Extract the (x, y) coordinate from the center of the cell holding the provided text.  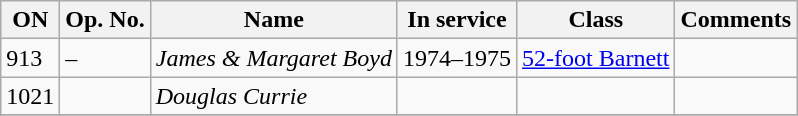
913 (30, 58)
Douglas Currie (274, 96)
In service (456, 20)
Name (274, 20)
James & Margaret Boyd (274, 58)
Op. No. (105, 20)
– (105, 58)
Class (596, 20)
Comments (736, 20)
1021 (30, 96)
1974–1975 (456, 58)
ON (30, 20)
52-foot Barnett (596, 58)
